Output the (X, Y) coordinate of the center of the cell containing the given text.  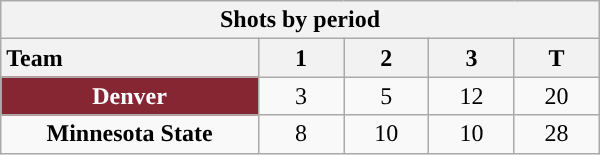
1 (300, 58)
Team (130, 58)
5 (386, 96)
12 (472, 96)
T (556, 58)
8 (300, 134)
20 (556, 96)
2 (386, 58)
Minnesota State (130, 134)
Denver (130, 96)
28 (556, 134)
Shots by period (300, 20)
